Identify which cell holds the provided text, then report its [x, y] central coordinate. 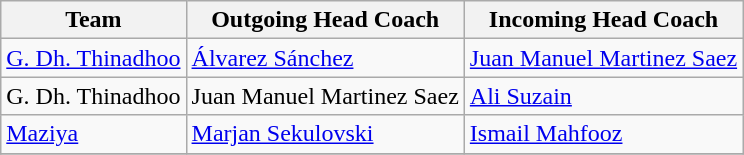
Incoming Head Coach [603, 20]
Ismail Mahfooz [603, 134]
Maziya [94, 134]
Team [94, 20]
Ali Suzain [603, 96]
Outgoing Head Coach [325, 20]
Álvarez Sánchez [325, 58]
Marjan Sekulovski [325, 134]
